Provide the (x, y) coordinate of the cell's center where the given text is located.  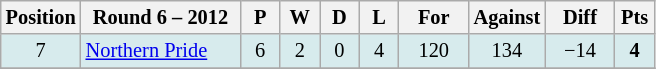
0 (340, 51)
−14 (580, 51)
L (379, 17)
Position (41, 17)
D (340, 17)
W (300, 17)
P (260, 17)
Northern Pride (161, 51)
Against (508, 17)
Diff (580, 17)
134 (508, 51)
120 (434, 51)
7 (41, 51)
For (434, 17)
Pts (635, 17)
Round 6 – 2012 (161, 17)
2 (300, 51)
6 (260, 51)
